Identify which cell holds the provided text, then report its (X, Y) central coordinate. 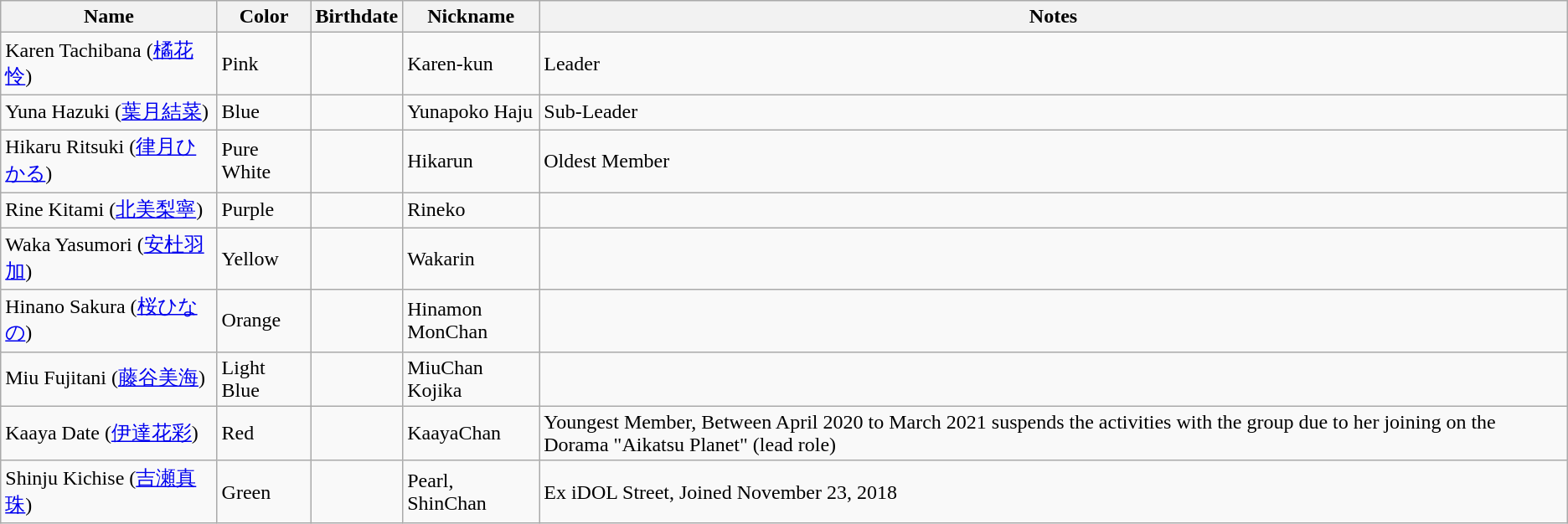
Sub-Leader (1054, 112)
Notes (1054, 17)
Nickname (471, 17)
Rine Kitami (北美梨寧) (109, 211)
Birthdate (357, 17)
Hinano Sakura (桜ひなの) (109, 321)
Green (264, 491)
Waka Yasumori (安杜羽加) (109, 259)
KaayaChan (471, 434)
Oldest Member (1054, 161)
Ex iDOL Street, Joined November 23, 2018 (1054, 491)
Wakarin (471, 259)
MiuChan Kojika (471, 378)
Yellow (264, 259)
Light Blue (264, 378)
Pure White (264, 161)
Orange (264, 321)
Karen-kun (471, 64)
Shinju Kichise (吉瀬真珠) (109, 491)
Kaaya Date (伊達花彩) (109, 434)
Yunapoko Haju (471, 112)
Color (264, 17)
Red (264, 434)
Name (109, 17)
Pearl, ShinChan (471, 491)
Hikaru Ritsuki (律月ひかる) (109, 161)
Leader (1054, 64)
Pink (264, 64)
Rineko (471, 211)
Blue (264, 112)
HinamonMonChan (471, 321)
Hikarun (471, 161)
Karen Tachibana (橘花怜) (109, 64)
Yuna Hazuki (葉月結菜) (109, 112)
Purple (264, 211)
Miu Fujitani (藤谷美海) (109, 378)
